Detect which cell encompasses the target text, then output its [X, Y] center coordinate. 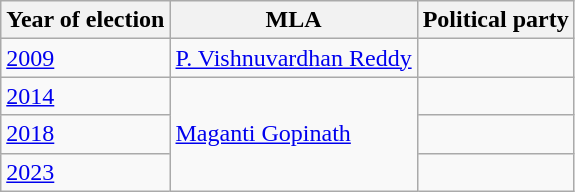
2009 [86, 58]
2023 [86, 172]
2014 [86, 96]
MLA [294, 20]
2018 [86, 134]
Maganti Gopinath [294, 134]
P. Vishnuvardhan Reddy [294, 58]
Political party [496, 20]
Year of election [86, 20]
